Output the [x, y] coordinate of the center of the cell containing the given text.  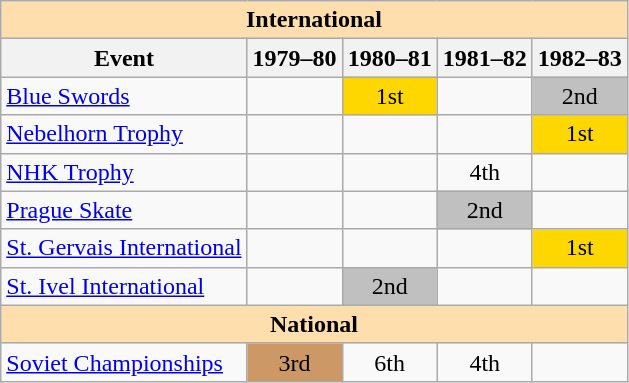
International [314, 20]
NHK Trophy [124, 172]
Soviet Championships [124, 362]
3rd [294, 362]
National [314, 324]
1981–82 [484, 58]
St. Gervais International [124, 248]
1979–80 [294, 58]
Prague Skate [124, 210]
1980–81 [390, 58]
Blue Swords [124, 96]
Event [124, 58]
Nebelhorn Trophy [124, 134]
1982–83 [580, 58]
6th [390, 362]
St. Ivel International [124, 286]
